Locate the cell with the specified text and output its (x, y) center coordinate. 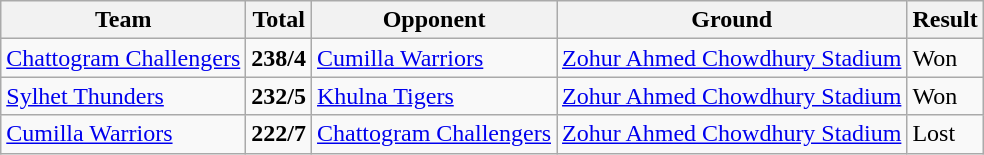
Result (945, 20)
Total (279, 20)
Lost (945, 134)
222/7 (279, 134)
Opponent (434, 20)
Team (124, 20)
Sylhet Thunders (124, 96)
232/5 (279, 96)
Khulna Tigers (434, 96)
Ground (732, 20)
238/4 (279, 58)
